Determine the [X, Y] coordinate at the center of the cell enclosing the given text.  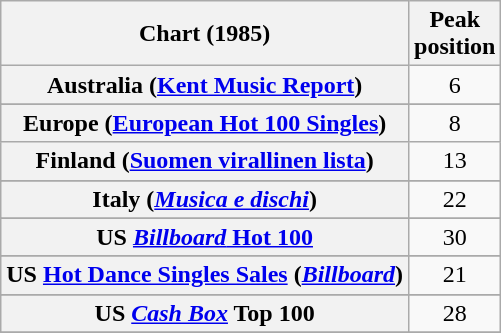
28 [455, 313]
US Hot Dance Singles Sales (Billboard) [205, 275]
US Cash Box Top 100 [205, 313]
21 [455, 275]
13 [455, 161]
30 [455, 237]
Peakposition [455, 34]
8 [455, 123]
Italy (Musica e dischi) [205, 199]
Finland (Suomen virallinen lista) [205, 161]
22 [455, 199]
Chart (1985) [205, 34]
Europe (European Hot 100 Singles) [205, 123]
6 [455, 85]
Australia (Kent Music Report) [205, 85]
US Billboard Hot 100 [205, 237]
